Identify which cell holds the provided text, then report its [X, Y] central coordinate. 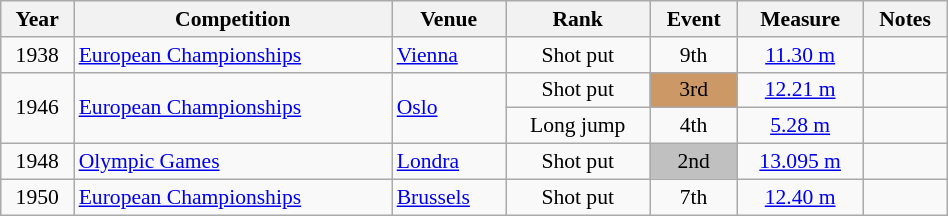
13.095 m [800, 162]
Oslo [449, 108]
Venue [449, 19]
4th [694, 126]
12.21 m [800, 90]
Competition [233, 19]
3rd [694, 90]
12.40 m [800, 197]
1938 [38, 55]
Event [694, 19]
Notes [905, 19]
Vienna [449, 55]
Olympic Games [233, 162]
5.28 m [800, 126]
1948 [38, 162]
1946 [38, 108]
Measure [800, 19]
2nd [694, 162]
Brussels [449, 197]
Londra [449, 162]
Rank [578, 19]
Year [38, 19]
11.30 m [800, 55]
9th [694, 55]
7th [694, 197]
1950 [38, 197]
Long jump [578, 126]
